Capture the cell that displays the provided text and extract its [X, Y] central coordinate. 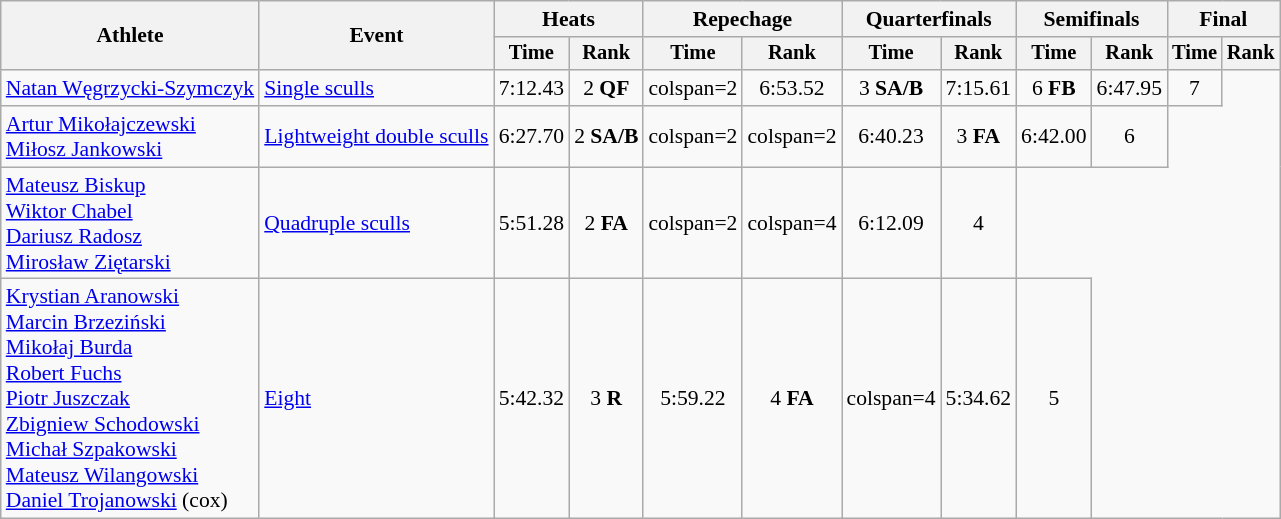
5 [1054, 399]
Heats [569, 19]
Quarterfinals [930, 19]
6:42.00 [1054, 136]
3 R [606, 399]
Event [376, 36]
Single sculls [376, 88]
Artur MikołajczewskiMiłosz Jankowski [130, 136]
6:12.09 [892, 223]
6:47.95 [1130, 88]
7:15.61 [978, 88]
3 SA/B [892, 88]
6 [1130, 136]
Semifinals [1092, 19]
Mateusz BiskupWiktor ChabelDariusz RadoszMirosław Ziętarski [130, 223]
Athlete [130, 36]
5:42.32 [532, 399]
Eight [376, 399]
Quadruple sculls [376, 223]
6:40.23 [892, 136]
6:27.70 [532, 136]
5:59.22 [692, 399]
5:51.28 [532, 223]
5:34.62 [978, 399]
Final [1223, 19]
7:12.43 [532, 88]
Lightweight double sculls [376, 136]
4 [978, 223]
4 FA [792, 399]
Natan Węgrzycki-Szymczyk [130, 88]
2 QF [606, 88]
6 FB [1054, 88]
6:53.52 [792, 88]
2 SA/B [606, 136]
2 FA [606, 223]
Repechage [742, 19]
3 FA [978, 136]
7 [1194, 88]
